For the text-containing cell, return its midpoint in (x, y) coordinate format. 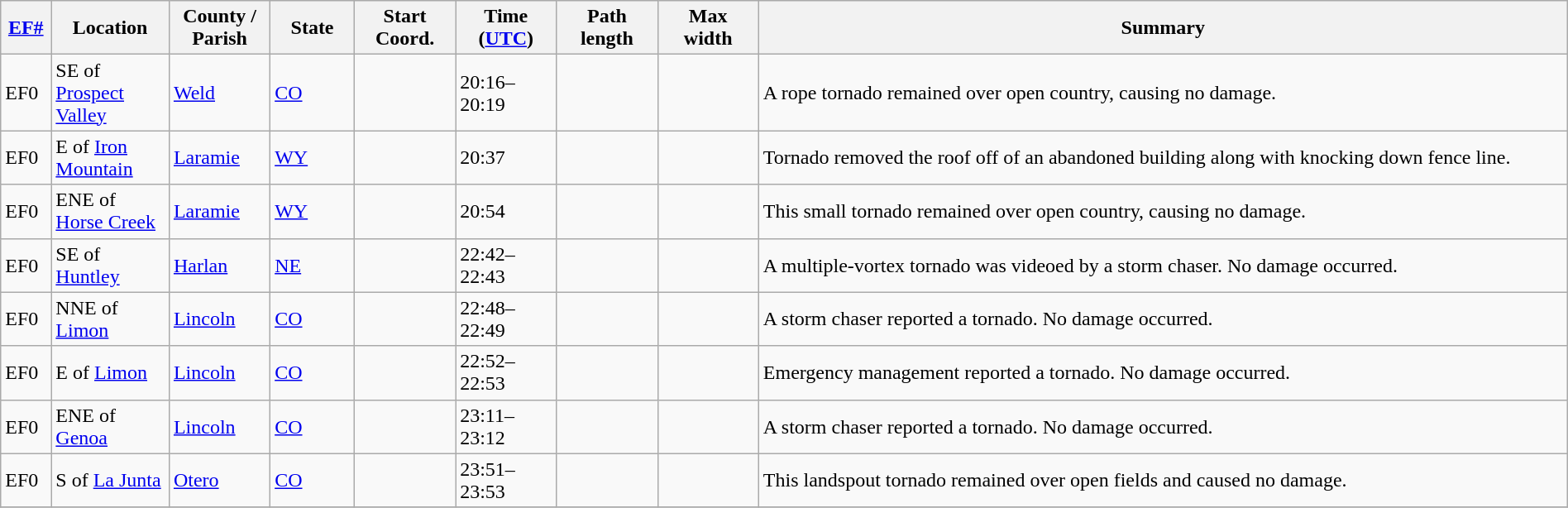
22:42–22:43 (506, 265)
This small tornado remained over open country, causing no damage. (1163, 212)
E of Iron Mountain (111, 157)
20:54 (506, 212)
NNE of Limon (111, 319)
Otero (219, 480)
Max width (708, 28)
Location (111, 28)
22:48–22:49 (506, 319)
NE (313, 265)
SE of Prospect Valley (111, 93)
Path length (607, 28)
A multiple-vortex tornado was videoed by a storm chaser. No damage occurred. (1163, 265)
E of Limon (111, 372)
Summary (1163, 28)
This landspout tornado remained over open fields and caused no damage. (1163, 480)
State (313, 28)
EF# (26, 28)
20:16–20:19 (506, 93)
Tornado removed the roof off of an abandoned building along with knocking down fence line. (1163, 157)
22:52–22:53 (506, 372)
Start Coord. (404, 28)
S of La Junta (111, 480)
ENE of Horse Creek (111, 212)
20:37 (506, 157)
Time (UTC) (506, 28)
23:51–23:53 (506, 480)
ENE of Genoa (111, 427)
County / Parish (219, 28)
A rope tornado remained over open country, causing no damage. (1163, 93)
Harlan (219, 265)
Weld (219, 93)
SE of Huntley (111, 265)
Emergency management reported a tornado. No damage occurred. (1163, 372)
23:11–23:12 (506, 427)
